Identify which cell holds the provided text, then report its (X, Y) central coordinate. 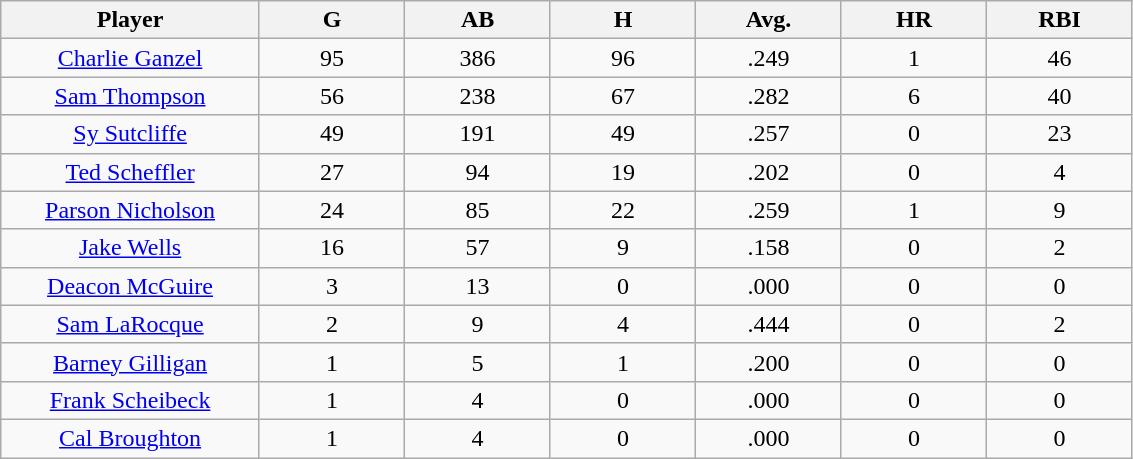
46 (1060, 58)
Player (130, 20)
85 (478, 210)
.202 (768, 172)
16 (332, 248)
22 (622, 210)
Deacon McGuire (130, 286)
Cal Broughton (130, 438)
HR (914, 20)
.282 (768, 96)
.257 (768, 134)
3 (332, 286)
24 (332, 210)
19 (622, 172)
27 (332, 172)
H (622, 20)
57 (478, 248)
.200 (768, 362)
6 (914, 96)
95 (332, 58)
RBI (1060, 20)
Ted Scheffler (130, 172)
AB (478, 20)
G (332, 20)
238 (478, 96)
5 (478, 362)
40 (1060, 96)
94 (478, 172)
96 (622, 58)
Parson Nicholson (130, 210)
23 (1060, 134)
Charlie Ganzel (130, 58)
.444 (768, 324)
Barney Gilligan (130, 362)
.259 (768, 210)
Frank Scheibeck (130, 400)
.158 (768, 248)
Sam Thompson (130, 96)
Avg. (768, 20)
56 (332, 96)
67 (622, 96)
191 (478, 134)
.249 (768, 58)
Sam LaRocque (130, 324)
Sy Sutcliffe (130, 134)
Jake Wells (130, 248)
386 (478, 58)
13 (478, 286)
